For the text-containing cell, return its midpoint in [X, Y] coordinate format. 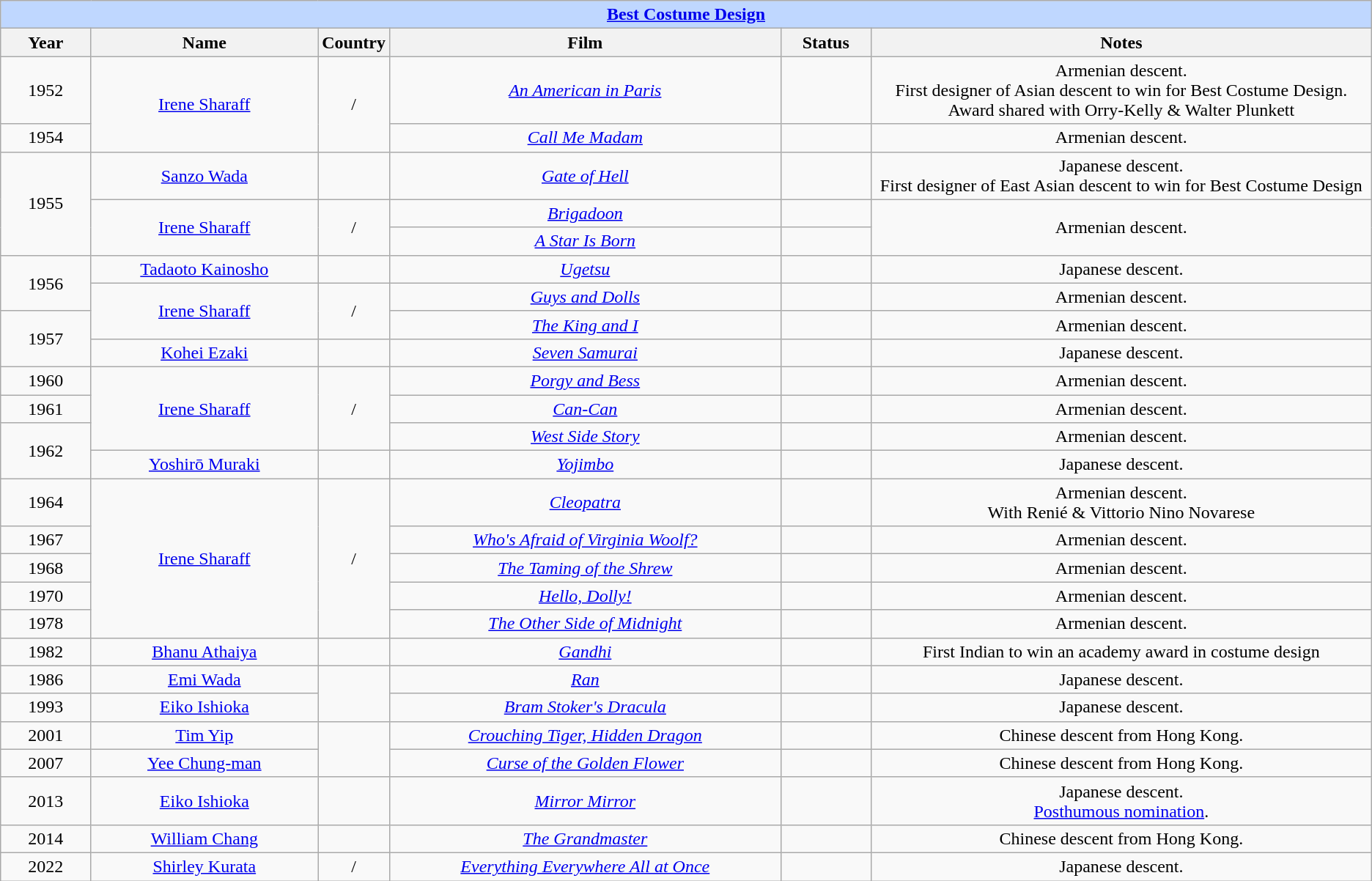
1961 [45, 408]
Gate of Hell [585, 176]
The Grandmaster [585, 838]
Seven Samurai [585, 353]
Emi Wada [204, 679]
1956 [45, 283]
1978 [45, 624]
Gandhi [585, 652]
Everything Everywhere All at Once [585, 866]
Call Me Madam [585, 138]
Porgy and Bess [585, 380]
Best Costume Design [686, 15]
2007 [45, 763]
1967 [45, 540]
The Other Side of Midnight [585, 624]
An American in Paris [585, 90]
Ran [585, 679]
Film [585, 43]
Cleopatra [585, 503]
Bram Stoker's Dracula [585, 707]
1986 [45, 679]
Curse of the Golden Flower [585, 763]
1962 [45, 451]
A Star Is Born [585, 241]
Mirror Mirror [585, 800]
1954 [45, 138]
1964 [45, 503]
The King and I [585, 325]
Can-Can [585, 408]
Name [204, 43]
1960 [45, 380]
Tadaoto Kainosho [204, 269]
Brigadoon [585, 213]
First Indian to win an academy award in costume design [1121, 652]
Year [45, 43]
Sanzo Wada [204, 176]
1970 [45, 596]
1968 [45, 568]
Guys and Dolls [585, 297]
Kohei Ezaki [204, 353]
1955 [45, 204]
West Side Story [585, 437]
Who's Afraid of Virginia Woolf? [585, 540]
Bhanu Athaiya [204, 652]
1993 [45, 707]
William Chang [204, 838]
Japanese descent.Posthumous nomination. [1121, 800]
1982 [45, 652]
Armenian descent.With Renié & Vittorio Nino Novarese [1121, 503]
Status [825, 43]
2022 [45, 866]
1957 [45, 339]
Shirley Kurata [204, 866]
Country [354, 43]
Ugetsu [585, 269]
Armenian descent.First designer of Asian descent to win for Best Costume Design.Award shared with Orry-Kelly & Walter Plunkett [1121, 90]
Notes [1121, 43]
Crouching Tiger, Hidden Dragon [585, 735]
2013 [45, 800]
2014 [45, 838]
Yojimbo [585, 465]
1952 [45, 90]
The Taming of the Shrew [585, 568]
2001 [45, 735]
Japanese descent.First designer of East Asian descent to win for Best Costume Design [1121, 176]
Yee Chung-man [204, 763]
Yoshirō Muraki [204, 465]
Tim Yip [204, 735]
Hello, Dolly! [585, 596]
